For the text-containing cell, return its midpoint in [x, y] coordinate format. 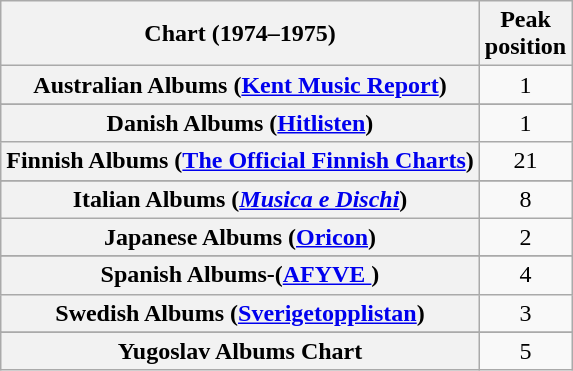
Japanese Albums (Oricon) [240, 237]
2 [525, 237]
Swedish Albums (Sverigetopplistan) [240, 313]
Chart (1974–1975) [240, 34]
8 [525, 199]
Spanish Albums-(AFYVE ) [240, 275]
21 [525, 161]
Finnish Albums (The Official Finnish Charts) [240, 161]
Italian Albums (Musica e Dischi) [240, 199]
Peakposition [525, 34]
Yugoslav Albums Chart [240, 351]
4 [525, 275]
5 [525, 351]
3 [525, 313]
Australian Albums (Kent Music Report) [240, 85]
Danish Albums (Hitlisten) [240, 123]
